Find where the given text appears and provide that cell's center as [X, Y] coordinate. 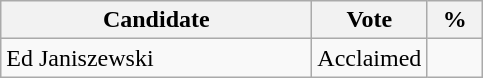
Candidate [156, 20]
Ed Janiszewski [156, 58]
Acclaimed [370, 58]
% [455, 20]
Vote [370, 20]
